Locate the cell with the specified text and output its (X, Y) center coordinate. 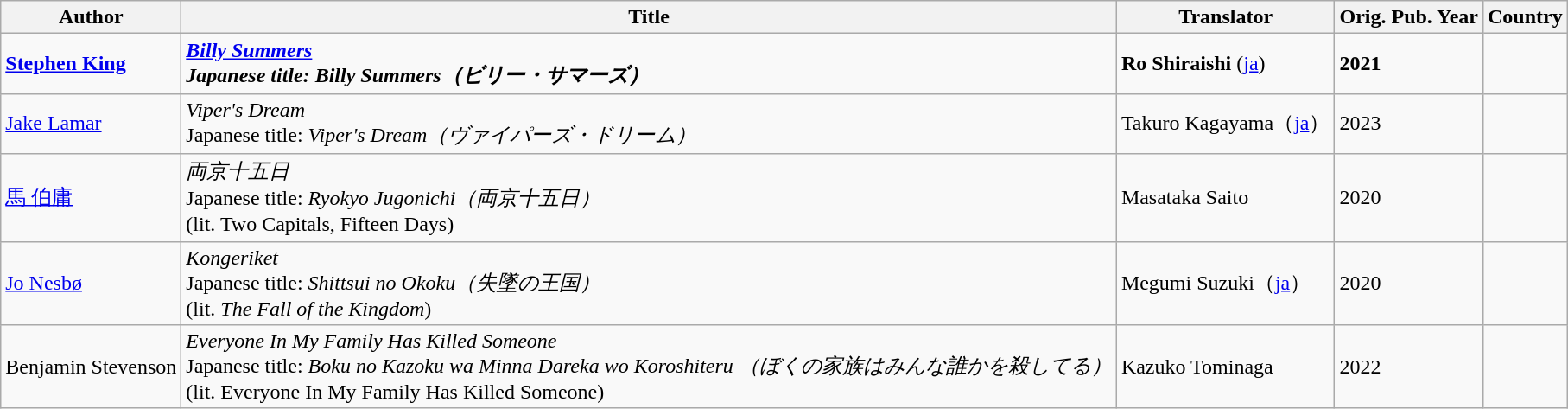
Orig. Pub. Year (1408, 17)
Jo Nesbø (92, 284)
Translator (1225, 17)
Benjamin Stevenson (92, 367)
KongeriketJapanese title: Shittsui no Okoku（失墜の王国）(lit. The Fall of the Kingdom) (650, 284)
Megumi Suzuki（ja） (1225, 284)
Viper's DreamJapanese title: Viper's Dream（ヴァイパーズ・ドリーム） (650, 124)
Jake Lamar (92, 124)
両京十五日Japanese title: Ryokyo Jugonichi（両京十五日）(lit. Two Capitals, Fifteen Days) (650, 197)
Author (92, 17)
Kazuko Tominaga (1225, 367)
Title (650, 17)
Stephen King (92, 64)
Masataka Saito (1225, 197)
Takuro Kagayama（ja） (1225, 124)
Billy SummersJapanese title: Billy Summers（ビリー・サマーズ） (650, 64)
Country (1525, 17)
2022 (1408, 367)
2023 (1408, 124)
Ro Shiraishi (ja) (1225, 64)
馬 伯庸 (92, 197)
2021 (1408, 64)
